From the cell containing the given text, extract its center point as [X, Y] coordinate. 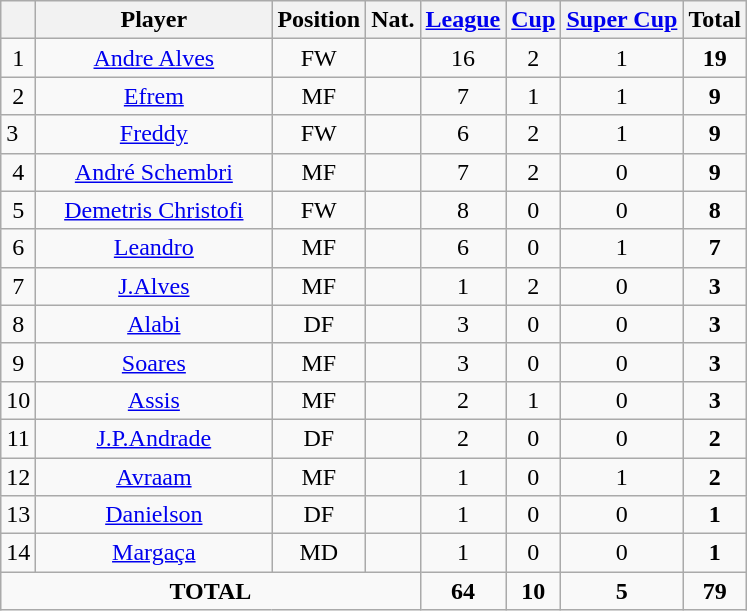
Assis [154, 400]
64 [463, 591]
Demetris Christofi [154, 210]
Danielson [154, 515]
J.P.Andrade [154, 438]
MD [319, 553]
Alabi [154, 324]
Total [715, 20]
Freddy [154, 134]
League [463, 20]
Andre Alves [154, 58]
Avraam [154, 477]
16 [463, 58]
11 [18, 438]
79 [715, 591]
Margaça [154, 553]
Soares [154, 362]
Leandro [154, 248]
Efrem [154, 96]
4 [18, 172]
André Schembri [154, 172]
Player [154, 20]
13 [18, 515]
14 [18, 553]
19 [715, 58]
Nat. [393, 20]
Cup [534, 20]
Super Cup [622, 20]
Position [319, 20]
12 [18, 477]
TOTAL [210, 591]
J.Alves [154, 286]
